Output the [x, y] coordinate of the center of the cell containing the given text.  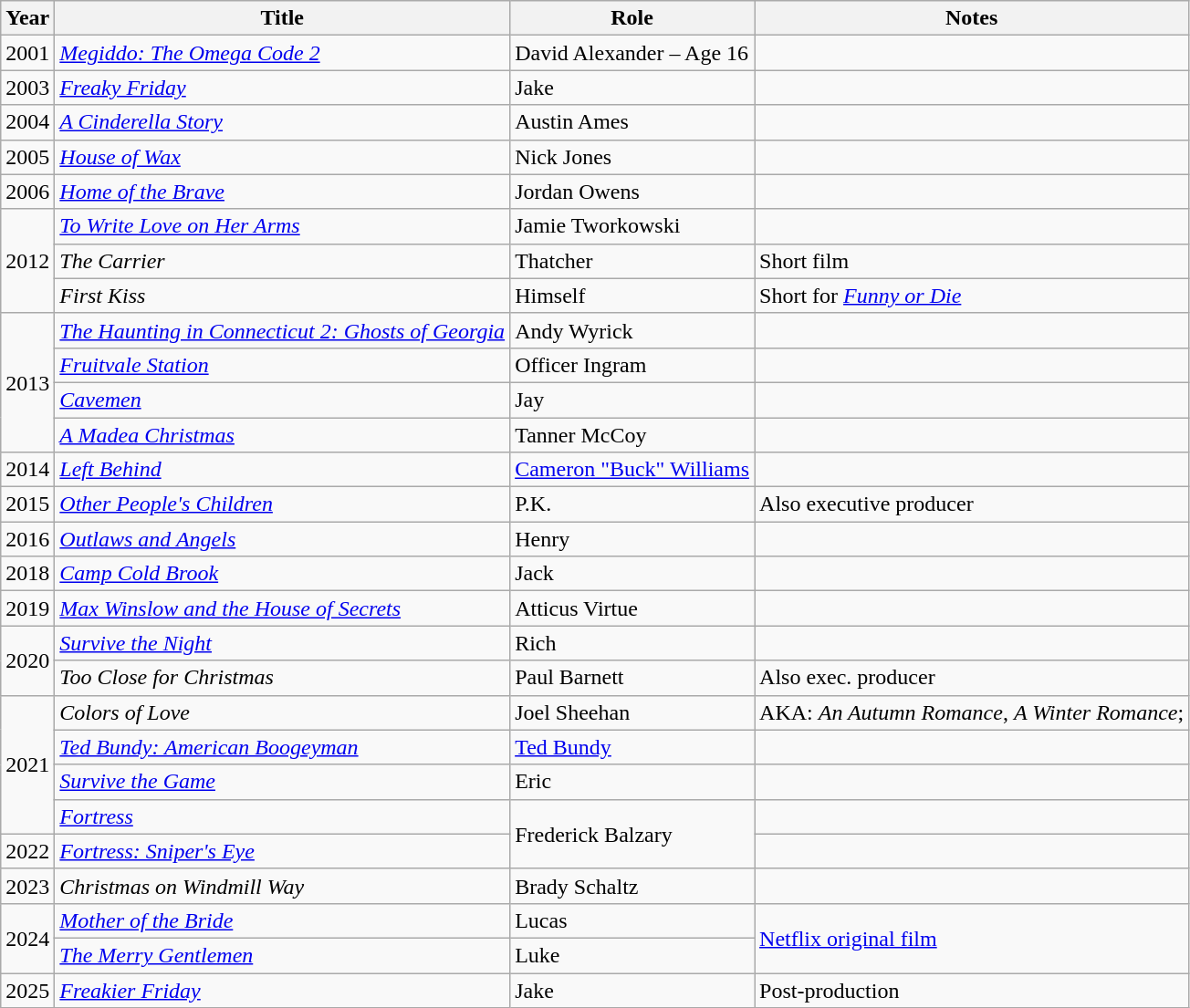
Tanner McCoy [632, 435]
Jamie Tworkowski [632, 226]
Nick Jones [632, 157]
House of Wax [283, 157]
Colors of Love [283, 712]
To Write Love on Her Arms [283, 226]
Austin Ames [632, 122]
Jordan Owens [632, 192]
Also exec. producer [972, 678]
Notes [972, 18]
Year [27, 18]
2014 [27, 470]
Also executive producer [972, 504]
Brady Schaltz [632, 886]
2003 [27, 88]
AKA: An Autumn Romance, A Winter Romance; [972, 712]
Frederick Balzary [632, 834]
Freaky Friday [283, 88]
First Kiss [283, 296]
Too Close for Christmas [283, 678]
2022 [27, 851]
2006 [27, 192]
Joel Sheehan [632, 712]
Short for Funny or Die [972, 296]
Fortress: Sniper's Eye [283, 851]
Himself [632, 296]
Megiddo: The Omega Code 2 [283, 53]
A Madea Christmas [283, 435]
Left Behind [283, 470]
David Alexander – Age 16 [632, 53]
Mother of the Bride [283, 920]
Survive the Night [283, 643]
Camp Cold Brook [283, 574]
2012 [27, 261]
2023 [27, 886]
Max Winslow and the House of Secrets [283, 608]
The Carrier [283, 261]
Cameron "Buck" Williams [632, 470]
2005 [27, 157]
Title [283, 18]
Jack [632, 574]
Post-production [972, 990]
2016 [27, 539]
P.K. [632, 504]
Role [632, 18]
Thatcher [632, 261]
Fruitvale Station [283, 365]
Ted Bundy: American Boogeyman [283, 747]
2001 [27, 53]
2019 [27, 608]
Lucas [632, 920]
2021 [27, 764]
Henry [632, 539]
Outlaws and Angels [283, 539]
Andy Wyrick [632, 330]
Jay [632, 400]
Atticus Virtue [632, 608]
Freakier Friday [283, 990]
2025 [27, 990]
A Cinderella Story [283, 122]
Short film [972, 261]
Christmas on Windmill Way [283, 886]
Fortress [283, 816]
Other People's Children [283, 504]
Eric [632, 782]
Home of the Brave [283, 192]
2018 [27, 574]
2013 [27, 382]
Cavemen [283, 400]
2004 [27, 122]
2024 [27, 938]
2020 [27, 660]
Rich [632, 643]
The Haunting in Connecticut 2: Ghosts of Georgia [283, 330]
Ted Bundy [632, 747]
2015 [27, 504]
Luke [632, 955]
The Merry Gentlemen [283, 955]
Netflix original film [972, 938]
Paul Barnett [632, 678]
Survive the Game [283, 782]
Officer Ingram [632, 365]
